Identify which cell holds the provided text, then report its [x, y] central coordinate. 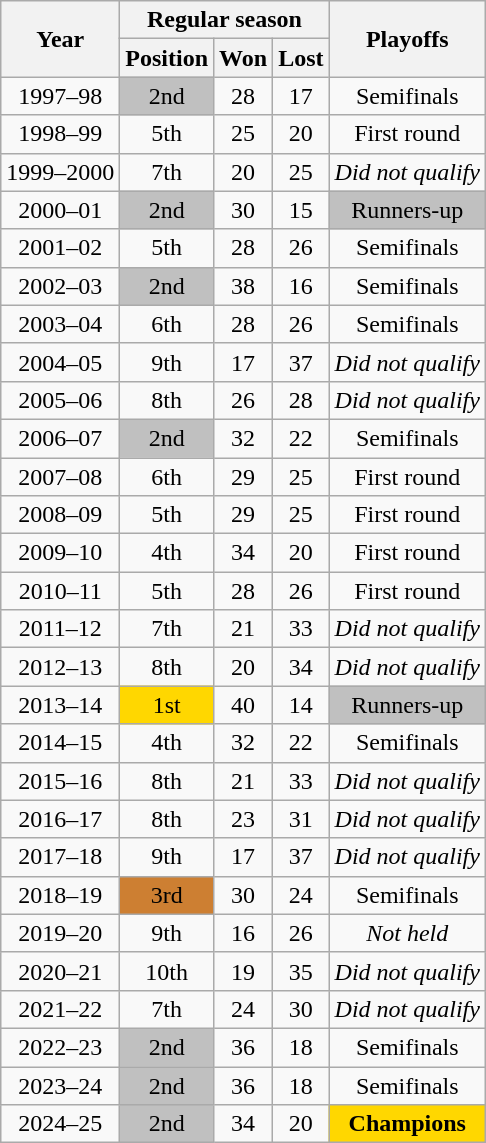
2004–05 [60, 362]
2011–12 [60, 629]
1998–99 [60, 134]
Champions [407, 1124]
2018–19 [60, 895]
15 [301, 210]
2003–04 [60, 324]
Regular season [224, 20]
2023–24 [60, 1085]
19 [244, 971]
2002–03 [60, 286]
38 [244, 286]
1997–98 [60, 96]
Year [60, 39]
2010–11 [60, 591]
Won [244, 58]
35 [301, 971]
2020–21 [60, 971]
Not held [407, 933]
40 [244, 705]
2001–02 [60, 248]
1st [167, 705]
2014–15 [60, 743]
2019–20 [60, 933]
2009–10 [60, 553]
2012–13 [60, 667]
2007–08 [60, 477]
1999–2000 [60, 172]
2015–16 [60, 781]
2006–07 [60, 438]
2024–25 [60, 1124]
2000–01 [60, 210]
Lost [301, 58]
2016–17 [60, 819]
2017–18 [60, 857]
14 [301, 705]
2005–06 [60, 400]
3rd [167, 895]
2022–23 [60, 1047]
2013–14 [60, 705]
Position [167, 58]
10th [167, 971]
2008–09 [60, 515]
23 [244, 819]
2021–22 [60, 1009]
31 [301, 819]
Playoffs [407, 39]
